Determine the (X, Y) coordinate at the center of the cell enclosing the given text.  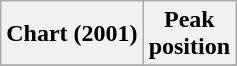
Peak position (189, 34)
Chart (2001) (72, 34)
